Determine the (x, y) coordinate at the center of the cell enclosing the given text.  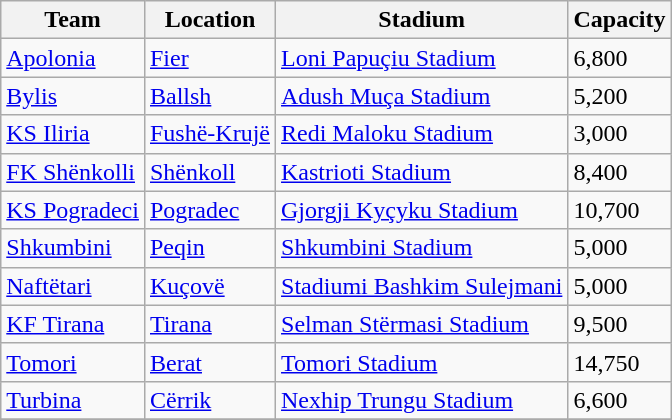
Team (73, 20)
Selman Stërmasi Stadium (422, 324)
Loni Papuçiu Stadium (422, 58)
Peqin (210, 248)
6,600 (620, 400)
Adush Muça Stadium (422, 96)
Location (210, 20)
Gjorgji Kyçyku Stadium (422, 210)
Turbina (73, 400)
Stadiumi Bashkim Sulejmani (422, 286)
Tirana (210, 324)
6,800 (620, 58)
Fushë-Krujë (210, 134)
Naftëtari (73, 286)
Shënkoll (210, 172)
FK Shënkolli (73, 172)
Cërrik (210, 400)
5,200 (620, 96)
Bylis (73, 96)
Pogradec (210, 210)
Apolonia (73, 58)
Berat (210, 362)
Capacity (620, 20)
Kuçovë (210, 286)
14,750 (620, 362)
Redi Maloku Stadium (422, 134)
10,700 (620, 210)
8,400 (620, 172)
Shkumbini (73, 248)
Stadium (422, 20)
Nexhip Trungu Stadium (422, 400)
Shkumbini Stadium (422, 248)
Fier (210, 58)
Tomori (73, 362)
Tomori Stadium (422, 362)
Kastrioti Stadium (422, 172)
9,500 (620, 324)
KS Iliria (73, 134)
KS Pogradeci (73, 210)
KF Tirana (73, 324)
Ballsh (210, 96)
3,000 (620, 134)
